Scan for the cell matching the given text and deliver its (X, Y) coordinate at center. 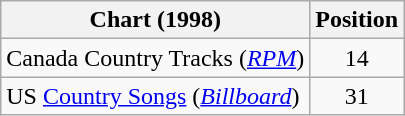
Canada Country Tracks (RPM) (156, 58)
Chart (1998) (156, 20)
Position (357, 20)
US Country Songs (Billboard) (156, 96)
14 (357, 58)
31 (357, 96)
